Extract the [x, y] coordinate from the center of the cell holding the provided text.  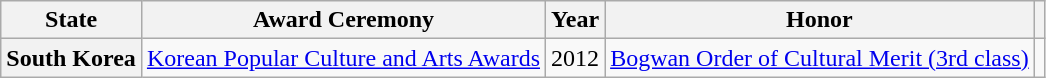
Korean Popular Culture and Arts Awards [343, 58]
Honor [820, 20]
Year [576, 20]
Award Ceremony [343, 20]
South Korea [72, 58]
Bogwan Order of Cultural Merit (3rd class) [820, 58]
State [72, 20]
2012 [576, 58]
